Return the [x, y] coordinate for the center point of the cell that contains the specified text.  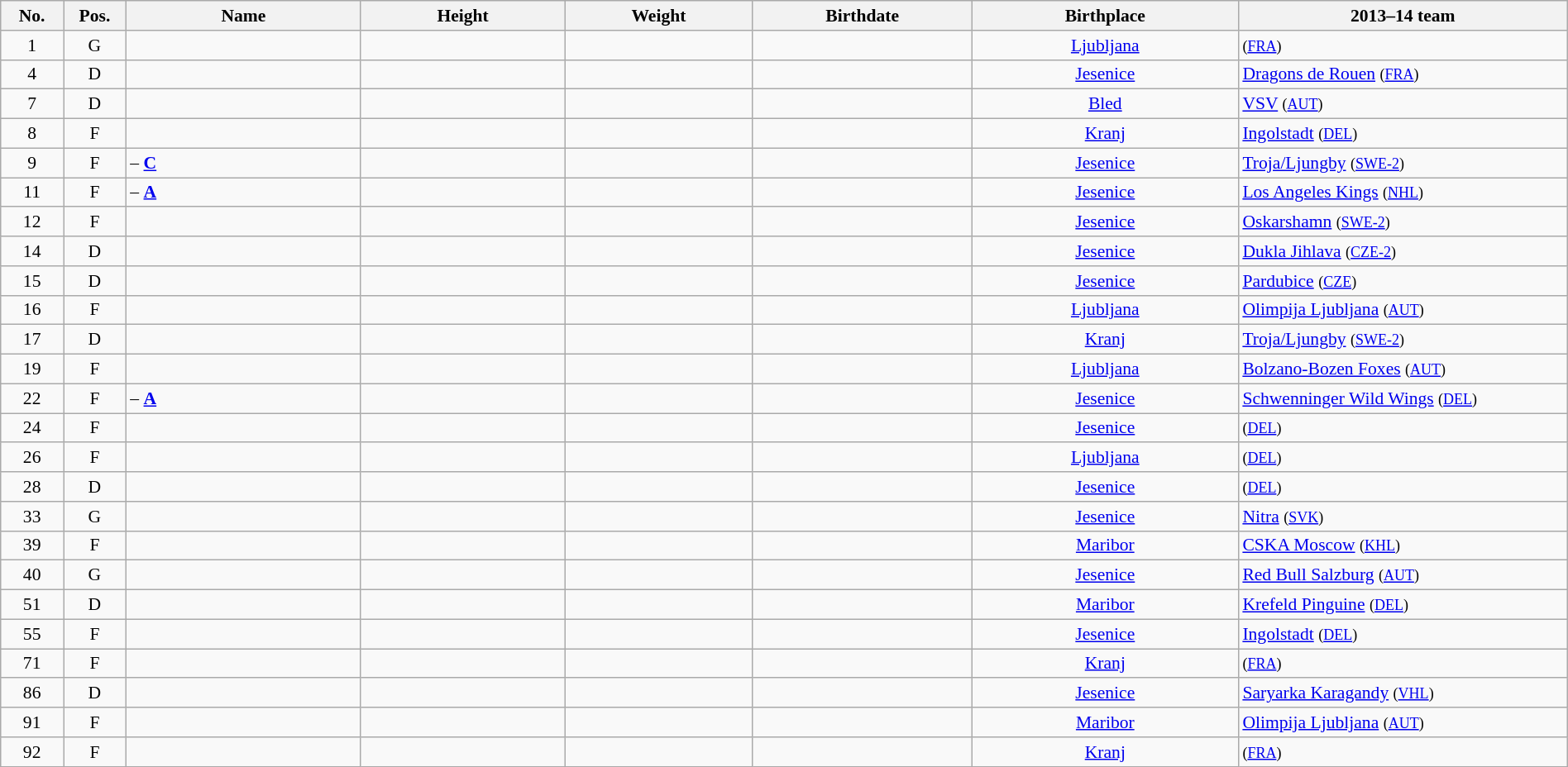
19 [32, 369]
Krefeld Pinguine (DEL) [1403, 605]
92 [32, 752]
2013–14 team [1403, 16]
CSKA Moscow (KHL) [1403, 545]
12 [32, 222]
Dragons de Rouen (FRA) [1403, 74]
No. [32, 16]
14 [32, 251]
55 [32, 634]
4 [32, 74]
Dukla Jihlava (CZE-2) [1403, 251]
Birthdate [862, 16]
Saryarka Karagandy (VHL) [1403, 693]
Bled [1105, 104]
15 [32, 281]
Schwenninger Wild Wings (DEL) [1403, 398]
Pos. [95, 16]
7 [32, 104]
Los Angeles Kings (NHL) [1403, 193]
24 [32, 428]
40 [32, 575]
16 [32, 310]
Red Bull Salzburg (AUT) [1403, 575]
91 [32, 722]
Pardubice (CZE) [1403, 281]
VSV (AUT) [1403, 104]
71 [32, 664]
51 [32, 605]
39 [32, 545]
86 [32, 693]
– C [243, 163]
Height [462, 16]
Nitra (SVK) [1403, 517]
28 [32, 487]
22 [32, 398]
Birthplace [1105, 16]
17 [32, 340]
9 [32, 163]
Name [243, 16]
33 [32, 517]
1 [32, 45]
Oskarshamn (SWE-2) [1403, 222]
11 [32, 193]
Bolzano-Bozen Foxes (AUT) [1403, 369]
26 [32, 458]
8 [32, 134]
Weight [658, 16]
